Return [X, Y] of the center of cell containing provided text 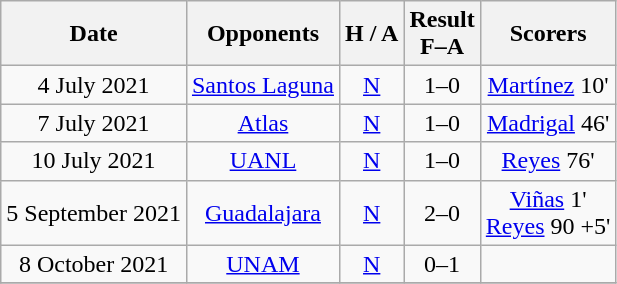
8 October 2021 [94, 264]
UANL [262, 161]
Santos Laguna [262, 85]
4 July 2021 [94, 85]
Martínez 10' [548, 85]
Guadalajara [262, 212]
H / A [371, 34]
7 July 2021 [94, 123]
ResultF–A [442, 34]
5 September 2021 [94, 212]
Atlas [262, 123]
Madrigal 46' [548, 123]
Scorers [548, 34]
10 July 2021 [94, 161]
Reyes 76' [548, 161]
2–0 [442, 212]
0–1 [442, 264]
UNAM [262, 264]
Date [94, 34]
Opponents [262, 34]
Viñas 1'Reyes 90 +5' [548, 212]
